Scan for the cell matching the given text and deliver its (x, y) coordinate at center. 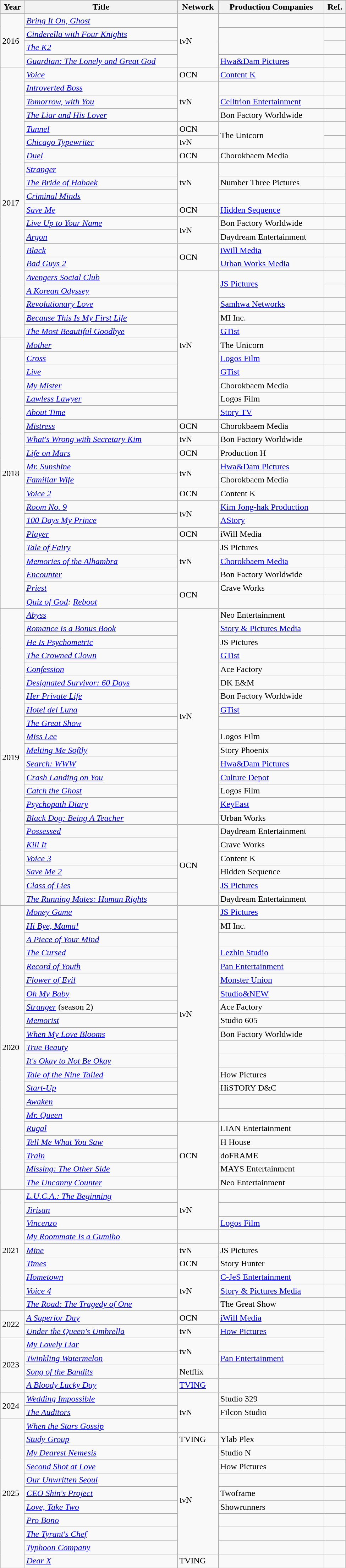
Priest (101, 588)
Kill It (101, 845)
Stranger (101, 169)
MAYS Entertainment (271, 1169)
Possessed (101, 831)
My Roommate Is a Gumiho (101, 1236)
My Dearest Nemesis (101, 1453)
Confession (101, 669)
Ref. (335, 7)
Lezhin Studio (271, 953)
Bad Guys 2 (101, 264)
Mr. Queen (101, 1115)
100 Days My Prince (101, 520)
A Piece of Your Mind (101, 939)
Showrunners (271, 1507)
Story TV (271, 413)
Pro Bono (101, 1520)
Familiar Wife (101, 480)
About Time (101, 413)
Studio&NEW (271, 993)
Class of Lies (101, 885)
2023 (12, 1365)
DK E&M (271, 683)
Studio 329 (271, 1399)
A Bloody Lucky Day (101, 1385)
Quiz of God: Reboot (101, 602)
Netflix (198, 1372)
Mr. Sunshine (101, 466)
Love, Take Two (101, 1507)
Introverted Boss (101, 88)
Argon (101, 237)
Tunnel (101, 129)
Dear X (101, 1561)
Awaken (101, 1102)
Production Companies (271, 7)
A Superior Day (101, 1318)
Cross (101, 358)
Song of the Bandits (101, 1372)
Studio 605 (271, 1020)
Urban Works Media (271, 264)
Stranger (season 2) (101, 1007)
The Road: The Tragedy of One (101, 1304)
The Tyrant's Chef (101, 1534)
Studio N (271, 1453)
Title (101, 7)
2021 (12, 1250)
Mistress (101, 426)
HiSTORY D&C (271, 1088)
Black (101, 250)
L.U.C.A.: The Beginning (101, 1196)
The Auditors (101, 1412)
Her Private Life (101, 696)
Filcon Studio (271, 1412)
The Crowned Clown (101, 656)
Tale of the Nine Tailed (101, 1075)
Under the Queen's Umbrella (101, 1331)
Hi Bye, Mama! (101, 926)
Live Up to Your Name (101, 223)
A Korean Odyssey (101, 291)
KeyEast (271, 804)
Typhoon Company (101, 1547)
2017 (12, 203)
Hometown (101, 1277)
2024 (12, 1405)
Criminal Minds (101, 196)
Kim Jong-hak Production (271, 507)
Catch the Ghost (101, 791)
LIAN Entertainment (271, 1129)
H House (271, 1142)
Guardian: The Lonely and Great God (101, 61)
doFRAME (271, 1155)
Lawless Lawyer (101, 399)
Number Three Pictures (271, 183)
Samhwa Networks (271, 304)
The Uncanny Counter (101, 1182)
True Beauty (101, 1048)
Wedding Impossible (101, 1399)
Romance Is a Bonus Book (101, 629)
Memories of the Alhambra (101, 561)
Memorist (101, 1020)
He Is Psychometric (101, 642)
Player (101, 534)
Encounter (101, 574)
Room No. 9 (101, 507)
Mother (101, 345)
Cinderella with Four Knights (101, 34)
What's Wrong with Secretary Kim (101, 439)
Missing: The Other Side (101, 1169)
Psychopath Diary (101, 804)
Study Group (101, 1439)
Crash Landing on You (101, 777)
Voice 2 (101, 493)
Duel (101, 155)
The Cursed (101, 953)
The Bride of Habaek (101, 183)
Second Shot at Love (101, 1466)
AStory (271, 520)
Because This Is My First Life (101, 318)
Urban Works (271, 818)
Tomorrow, with You (101, 102)
Network (198, 7)
2019 (12, 757)
Voice 4 (101, 1291)
Ylab Plex (271, 1439)
Story Hunter (271, 1264)
Record of Youth (101, 966)
Life on Mars (101, 453)
Oh My Baby (101, 993)
When the Stars Gossip (101, 1426)
Flower of Evil (101, 980)
2016 (12, 41)
Celltrion Entertainment (271, 102)
C-JeS Entertainment (271, 1277)
Start-Up (101, 1088)
Rugal (101, 1129)
Black Dog: Being A Teacher (101, 818)
Vincenzo (101, 1223)
Voice 3 (101, 858)
Chicago Typewriter (101, 142)
My Mister (101, 385)
Live (101, 372)
Jirisan (101, 1209)
When My Love Blooms (101, 1034)
Save Me (101, 210)
Our Unwritten Seoul (101, 1480)
Search: WWW (101, 764)
Abyss (101, 615)
Voice (101, 75)
Train (101, 1155)
Mine (101, 1250)
Story Phoenix (271, 750)
Miss Lee (101, 737)
Twinkling Watermelon (101, 1358)
Save Me 2 (101, 872)
2025 (12, 1493)
Twoframe (271, 1493)
2022 (12, 1324)
Hotel del Luna (101, 710)
Revolutionary Love (101, 304)
Tale of Fairy (101, 547)
My Lovely Liar (101, 1345)
2020 (12, 1047)
Monster Union (271, 980)
Money Game (101, 912)
Melting Me Softly (101, 750)
The K2 (101, 48)
Tell Me What You Saw (101, 1142)
Year (12, 7)
2018 (12, 473)
Avengers Social Club (101, 277)
Bring It On, Ghost (101, 21)
Culture Depot (271, 777)
The Most Beautiful Goodbye (101, 331)
Production H (271, 453)
Times (101, 1264)
The Liar and His Lover (101, 115)
The Running Mates: Human Rights (101, 899)
CEO Shin's Project (101, 1493)
Designated Survivor: 60 Days (101, 683)
It's Okay to Not Be Okay (101, 1061)
